Return (X, Y) of the center of cell containing provided text 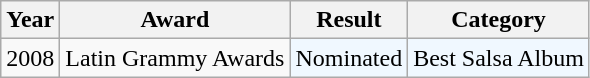
Result (349, 20)
Year (30, 20)
Award (175, 20)
Best Salsa Album (499, 58)
Category (499, 20)
2008 (30, 58)
Nominated (349, 58)
Latin Grammy Awards (175, 58)
